Identify which cell holds the provided text, then report its [x, y] central coordinate. 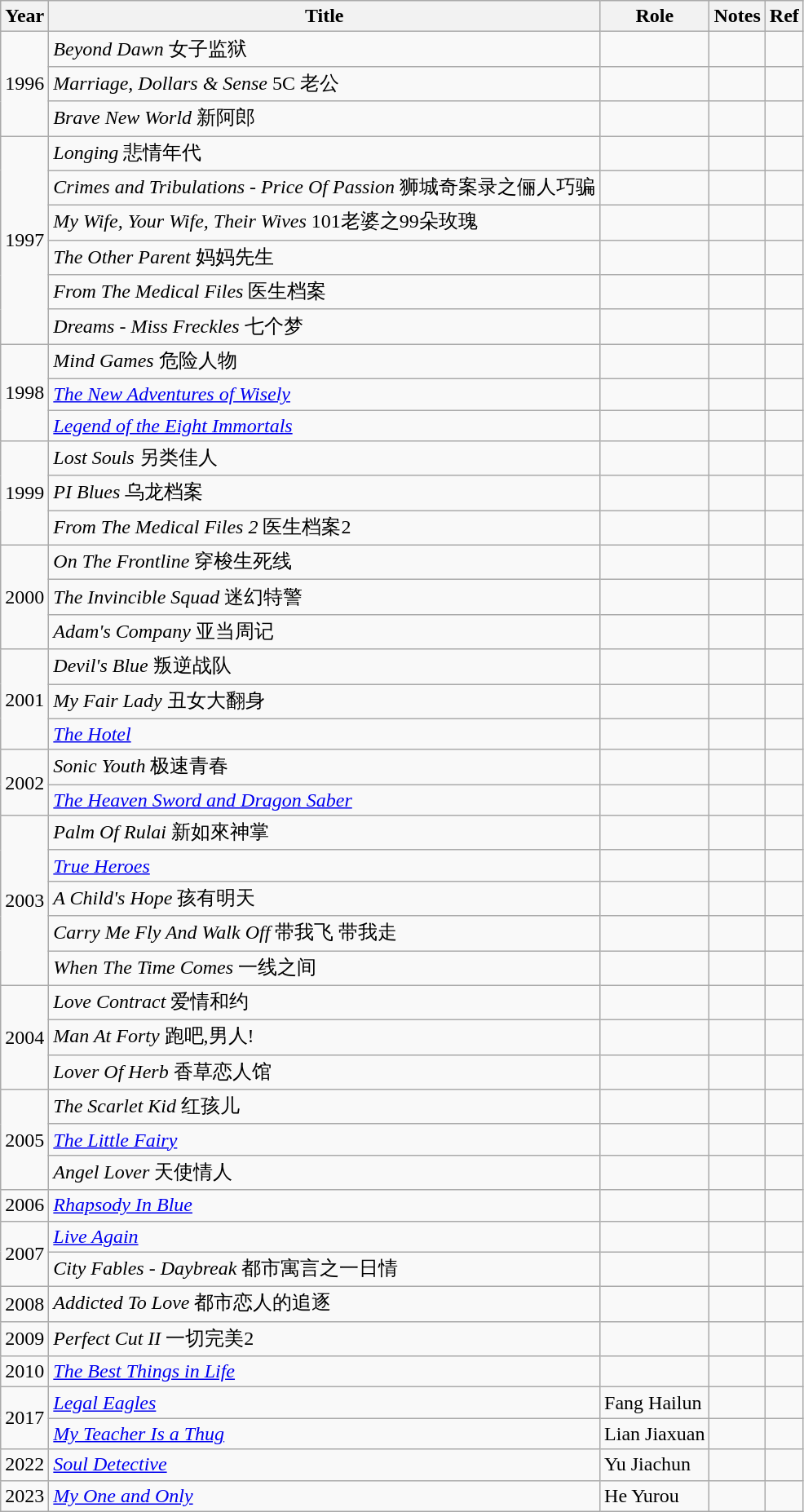
My Fair Lady 丑女大翻身 [325, 701]
From The Medical Files 2 医生档案2 [325, 528]
Carry Me Fly And Walk Off 带我飞 带我走 [325, 933]
My Wife, Your Wife, Their Wives 101老婆之99朵玫瑰 [325, 223]
2009 [24, 1339]
Role [655, 16]
Dreams - Miss Freckles 七个梦 [325, 326]
2001 [24, 700]
Lost Souls 另类佳人 [325, 458]
Legend of the Eight Immortals [325, 425]
Rhapsody In Blue [325, 1205]
Notes [737, 16]
2008 [24, 1305]
2022 [24, 1465]
From The Medical Files 医生档案 [325, 292]
The Hotel [325, 734]
A Child's Hope 孩有明天 [325, 899]
When The Time Comes 一线之间 [325, 969]
2003 [24, 900]
Angel Lover 天使情人 [325, 1173]
2007 [24, 1254]
1998 [24, 393]
Mind Games 危险人物 [325, 362]
Year [24, 16]
1997 [24, 240]
Man At Forty 跑吧,男人! [325, 1037]
2023 [24, 1496]
Longing 悲情年代 [325, 153]
2005 [24, 1140]
2010 [24, 1372]
Adam's Company 亚当周记 [325, 631]
Soul Detective [325, 1465]
The Heaven Sword and Dragon Saber [325, 800]
Beyond Dawn 女子监狱 [325, 49]
1996 [24, 84]
Sonic Youth 极速青春 [325, 767]
Fang Hailun [655, 1403]
City Fables - Daybreak 都市寓言之一日情 [325, 1269]
Palm Of Rulai 新如來神掌 [325, 833]
Devil's Blue 叛逆战队 [325, 667]
2000 [24, 597]
Lian Jiaxuan [655, 1434]
Live Again [325, 1236]
Crimes and Tribulations - Price Of Passion 狮城奇案录之俪人巧骗 [325, 188]
Ref [784, 16]
My One and Only [325, 1496]
2006 [24, 1205]
My Teacher Is a Thug [325, 1434]
The Scarlet Kid 红孩儿 [325, 1107]
On The Frontline 穿梭生死线 [325, 563]
He Yurou [655, 1496]
Yu Jiachun [655, 1465]
2002 [24, 783]
The Other Parent 妈妈先生 [325, 258]
Perfect Cut II 一切完美2 [325, 1339]
2017 [24, 1418]
Legal Eagles [325, 1403]
Marriage, Dollars & Sense 5C 老公 [325, 83]
Brave New World 新阿郎 [325, 119]
The Little Fairy [325, 1139]
Title [325, 16]
The New Adventures of Wisely [325, 394]
The Best Things in Life [325, 1372]
Lover Of Herb 香草恋人馆 [325, 1072]
Love Contract 爱情和约 [325, 1003]
1999 [24, 493]
PI Blues 乌龙档案 [325, 493]
2004 [24, 1037]
True Heroes [325, 865]
Addicted To Love 都市恋人的追逐 [325, 1305]
The Invincible Squad 迷幻特警 [325, 597]
